Output the [X, Y] coordinate of the center of the cell containing the given text.  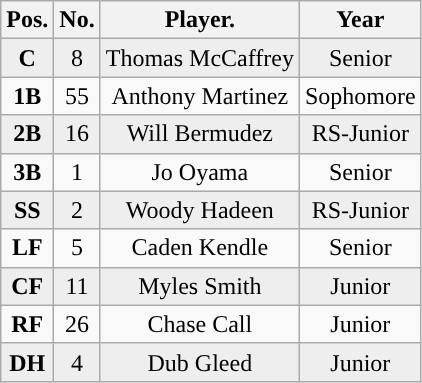
Year [360, 20]
Caden Kendle [200, 248]
LF [28, 248]
Myles Smith [200, 286]
C [28, 58]
2B [28, 134]
1 [77, 172]
26 [77, 324]
8 [77, 58]
Jo Oyama [200, 172]
DH [28, 362]
Dub Gleed [200, 362]
RF [28, 324]
Will Bermudez [200, 134]
2 [77, 210]
5 [77, 248]
Pos. [28, 20]
11 [77, 286]
Woody Hadeen [200, 210]
Sophomore [360, 96]
55 [77, 96]
SS [28, 210]
1B [28, 96]
Player. [200, 20]
4 [77, 362]
CF [28, 286]
3B [28, 172]
No. [77, 20]
Thomas McCaffrey [200, 58]
16 [77, 134]
Anthony Martinez [200, 96]
Chase Call [200, 324]
